Provide the [x, y] coordinate of the cell's center where the given text is located.  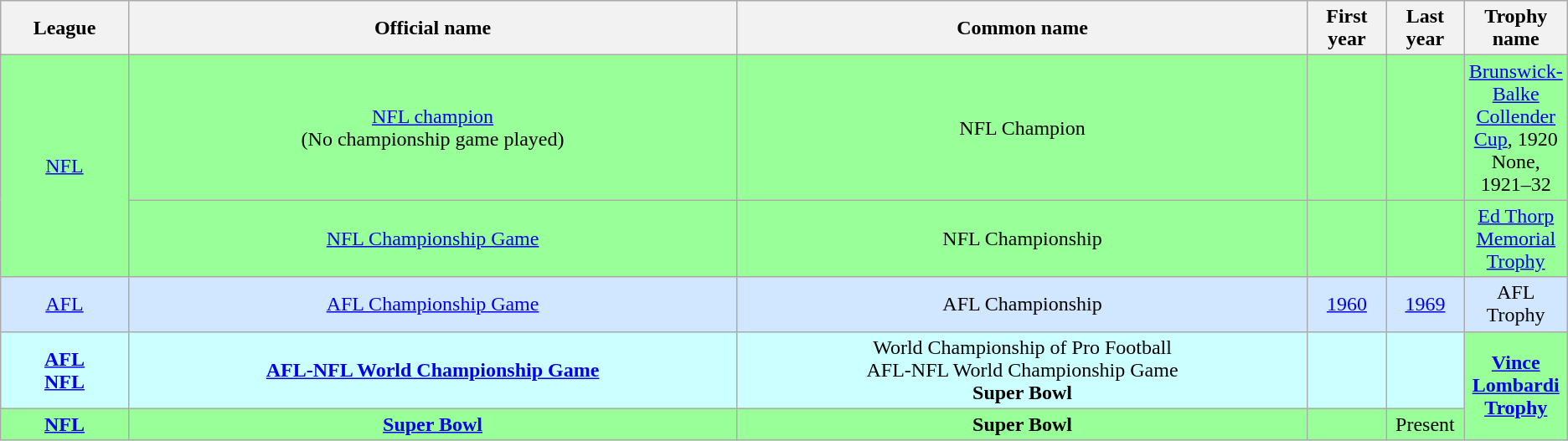
1960 [1347, 305]
Ed Thorp Memorial Trophy [1516, 238]
Trophy name [1516, 28]
Common name [1022, 28]
Last year [1426, 28]
NFL champion (No championship game played) [432, 127]
AFL Championship Game [432, 305]
Vince Lombardi Trophy [1516, 386]
NFL Championship Game [432, 238]
NFL Champion [1022, 127]
League [64, 28]
AFLNFL [64, 370]
AFL Championship [1022, 305]
Present [1426, 424]
AFL-NFL World Championship Game [432, 370]
AFL Trophy [1516, 305]
Official name [432, 28]
First year [1347, 28]
NFL Championship [1022, 238]
AFL [64, 305]
Brunswick-Balke Collender Cup, 1920 None, 1921–32 [1516, 127]
1969 [1426, 305]
World Championship of Pro FootballAFL-NFL World Championship GameSuper Bowl [1022, 370]
